Capture the cell that displays the provided text and extract its (X, Y) central coordinate. 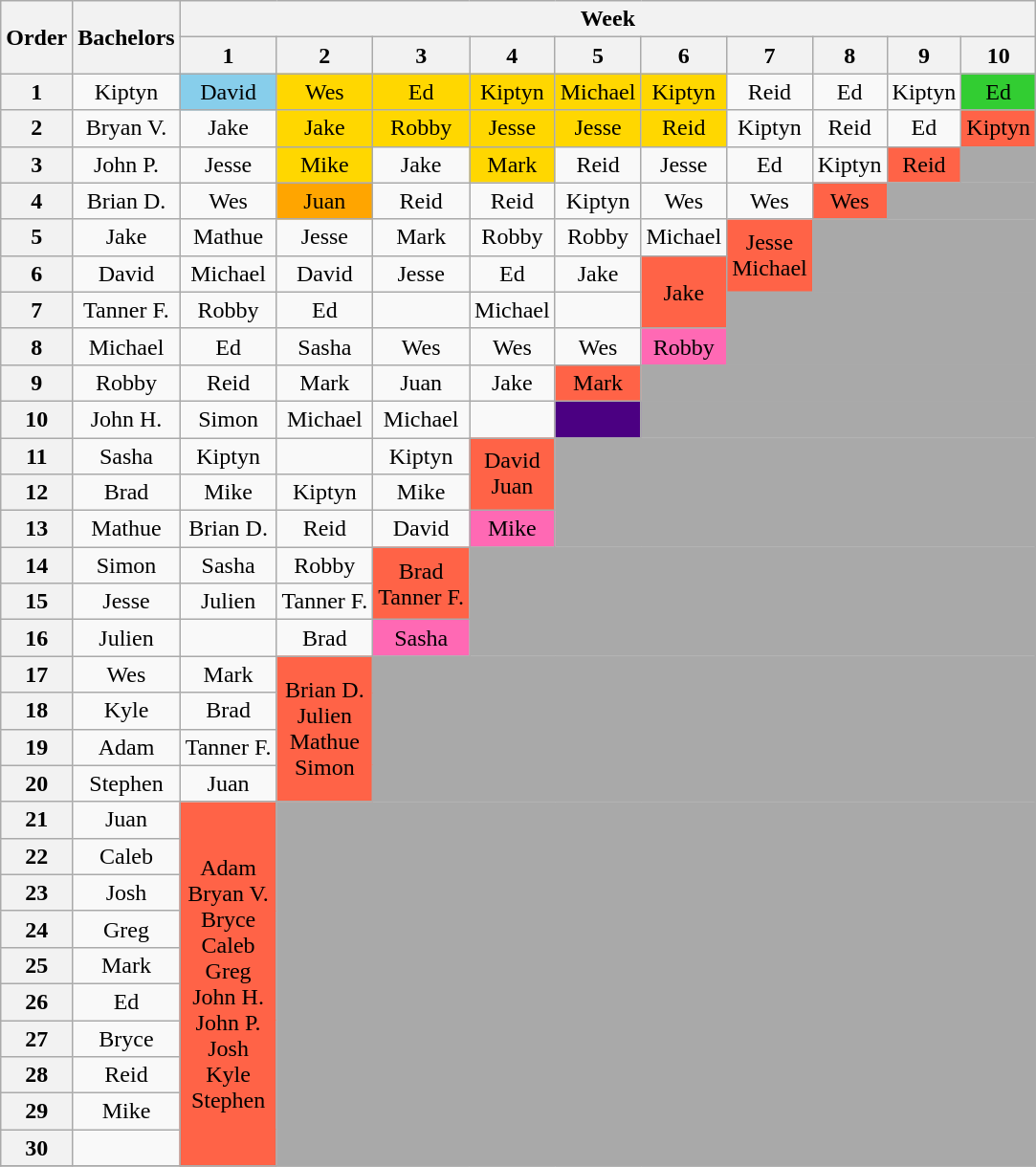
Bryan V. (126, 128)
John P. (126, 165)
25 (36, 965)
26 (36, 1002)
Brian D.JulienMathueSimon (325, 729)
JesseMichael (770, 255)
Bachelors (126, 37)
28 (36, 1075)
13 (36, 529)
16 (36, 638)
BradTanner F. (421, 583)
Stephen (126, 783)
22 (36, 856)
John H. (126, 419)
12 (36, 493)
DavidJuan (513, 474)
20 (36, 783)
29 (36, 1112)
Order (36, 37)
Josh (126, 892)
30 (36, 1148)
11 (36, 456)
Bryce (126, 1038)
Adam (126, 747)
15 (36, 602)
Greg (126, 929)
Kyle (126, 711)
18 (36, 711)
21 (36, 820)
17 (36, 674)
Caleb (126, 856)
19 (36, 747)
14 (36, 565)
23 (36, 892)
24 (36, 929)
27 (36, 1038)
AdamBryan V.BryceCalebGregJohn H.John P.JoshKyleStephen (228, 983)
Week (607, 19)
